For the text-containing cell, return its midpoint in (X, Y) coordinate format. 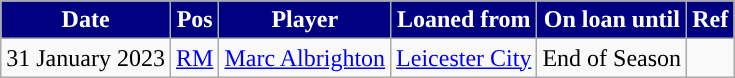
Player (305, 20)
RM (194, 58)
31 January 2023 (86, 58)
Marc Albrighton (305, 58)
Loaned from (464, 20)
On loan until (612, 20)
Date (86, 20)
Ref (710, 20)
Pos (194, 20)
Leicester City (464, 58)
End of Season (612, 58)
